Capture the cell that displays the provided text and extract its (x, y) central coordinate. 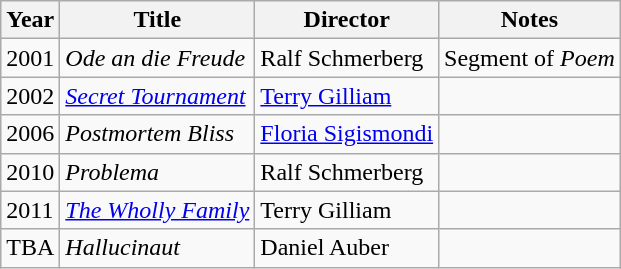
The Wholly Family (158, 210)
Ode an die Freude (158, 58)
Director (347, 20)
2011 (30, 210)
Floria Sigismondi (347, 134)
2006 (30, 134)
Segment of Poem (530, 58)
2010 (30, 172)
Daniel Auber (347, 248)
2002 (30, 96)
Postmortem Bliss (158, 134)
Year (30, 20)
Secret Tournament (158, 96)
2001 (30, 58)
TBA (30, 248)
Notes (530, 20)
Problema (158, 172)
Hallucinaut (158, 248)
Title (158, 20)
